Return [x, y] of the center of cell containing provided text 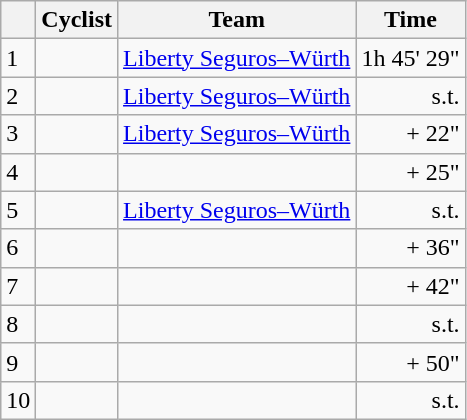
+ 42" [410, 286]
1 [18, 58]
+ 36" [410, 248]
4 [18, 172]
1h 45' 29" [410, 58]
Time [410, 20]
+ 25" [410, 172]
3 [18, 134]
+ 50" [410, 362]
10 [18, 400]
Cyclist [77, 20]
2 [18, 96]
+ 22" [410, 134]
8 [18, 324]
9 [18, 362]
Team [237, 20]
7 [18, 286]
6 [18, 248]
5 [18, 210]
